Find where the given text appears and provide that cell's center as (x, y) coordinate. 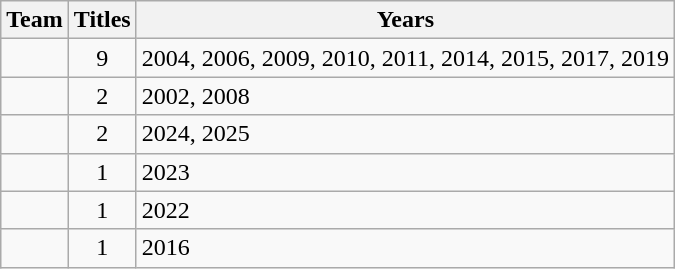
2004, 2006, 2009, 2010, 2011, 2014, 2015, 2017, 2019 (405, 58)
Team (35, 20)
2023 (405, 172)
Years (405, 20)
2016 (405, 248)
2022 (405, 210)
2024, 2025 (405, 134)
9 (102, 58)
2002, 2008 (405, 96)
Titles (102, 20)
